Provide the (x, y) coordinate of the cell's center where the given text is located.  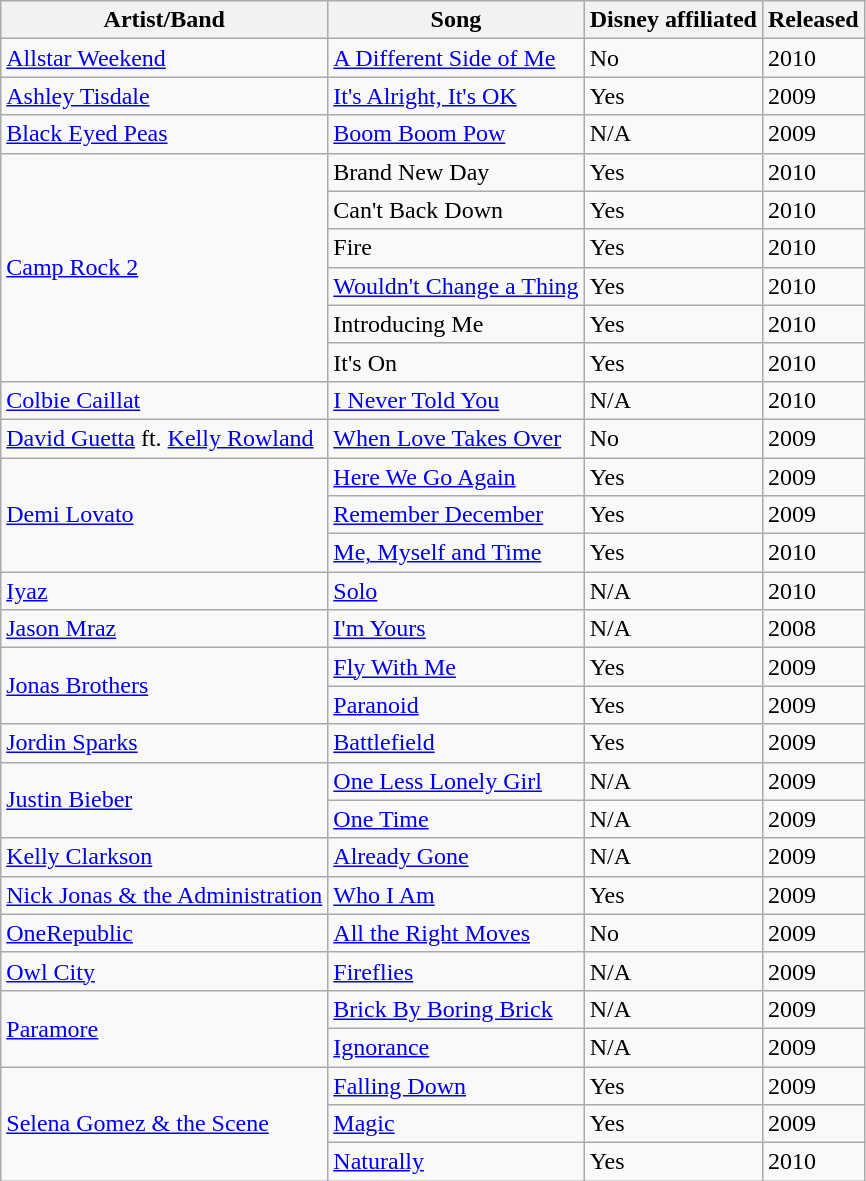
Colbie Caillat (164, 400)
Demi Lovato (164, 515)
I Never Told You (456, 400)
Boom Boom Pow (456, 134)
Me, Myself and Time (456, 553)
2008 (813, 629)
Jonas Brothers (164, 686)
One Less Lonely Girl (456, 781)
Paranoid (456, 705)
Brick By Boring Brick (456, 1009)
Remember December (456, 515)
When Love Takes Over (456, 438)
Ignorance (456, 1047)
Falling Down (456, 1085)
Kelly Clarkson (164, 857)
Fireflies (456, 971)
It's Alright, It's OK (456, 96)
Ashley Tisdale (164, 96)
It's On (456, 362)
Iyaz (164, 591)
David Guetta ft. Kelly Rowland (164, 438)
Song (456, 20)
A Different Side of Me (456, 58)
Allstar Weekend (164, 58)
Fire (456, 248)
One Time (456, 819)
Introducing Me (456, 324)
Battlefield (456, 743)
Wouldn't Change a Thing (456, 286)
Selena Gomez & the Scene (164, 1123)
Jordin Sparks (164, 743)
Released (813, 20)
Brand New Day (456, 172)
Magic (456, 1124)
Owl City (164, 971)
Here We Go Again (456, 477)
Justin Bieber (164, 800)
Solo (456, 591)
I'm Yours (456, 629)
Who I Am (456, 895)
Disney affiliated (673, 20)
OneRepublic (164, 933)
Paramore (164, 1028)
Naturally (456, 1162)
Camp Rock 2 (164, 267)
Can't Back Down (456, 210)
Artist/Band (164, 20)
Already Gone (456, 857)
Black Eyed Peas (164, 134)
Jason Mraz (164, 629)
All the Right Moves (456, 933)
Nick Jonas & the Administration (164, 895)
Fly With Me (456, 667)
